Search for the cell housing the specified text and yield its [x, y] center coordinate. 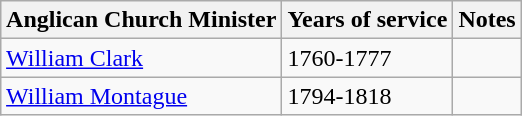
Years of service [368, 20]
Notes [487, 20]
1760-1777 [368, 58]
William Montague [142, 96]
Anglican Church Minister [142, 20]
1794-1818 [368, 96]
William Clark [142, 58]
